Identify which cell holds the provided text, then report its (X, Y) central coordinate. 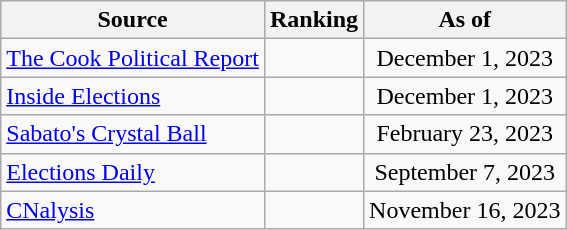
Ranking (314, 20)
November 16, 2023 (465, 210)
February 23, 2023 (465, 134)
Sabato's Crystal Ball (133, 134)
Inside Elections (133, 96)
The Cook Political Report (133, 58)
Source (133, 20)
CNalysis (133, 210)
September 7, 2023 (465, 172)
As of (465, 20)
Elections Daily (133, 172)
